Detect which cell encompasses the target text, then output its (x, y) center coordinate. 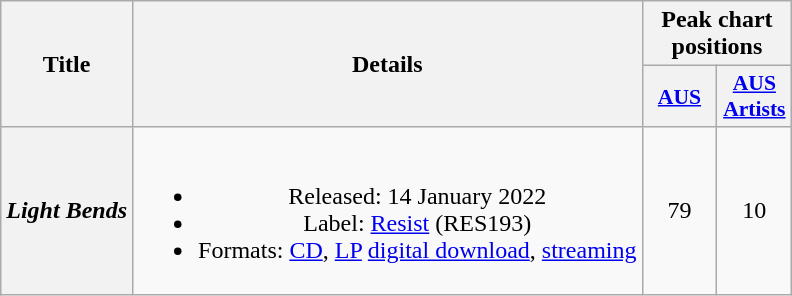
Peak chart positions (717, 34)
Details (388, 64)
Released: 14 January 2022Label: Resist (RES193)Formats: CD, LP digital download, streaming (388, 210)
Title (67, 64)
AUSArtists (754, 96)
79 (680, 210)
Light Bends (67, 210)
10 (754, 210)
AUS (680, 96)
